Extract the (x, y) coordinate from the center of the cell holding the provided text.  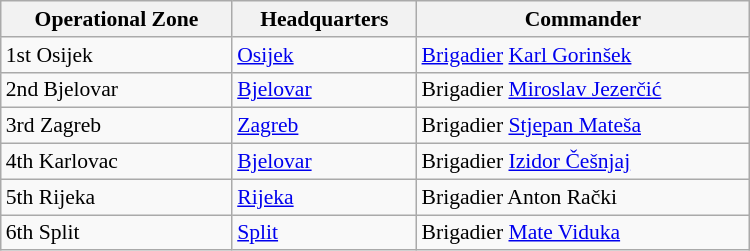
Brigadier Karl Gorinšek (584, 55)
Operational Zone (116, 19)
Osijek (324, 55)
Headquarters (324, 19)
Brigadier Miroslav Jezerčić (584, 90)
4th Karlovac (116, 162)
Commander (584, 19)
2nd Bjelovar (116, 90)
Brigadier Anton Rački (584, 197)
Rijeka (324, 197)
6th Split (116, 233)
Brigadier Izidor Češnjaj (584, 162)
3rd Zagreb (116, 126)
Split (324, 233)
Brigadier Stjepan Mateša (584, 126)
Brigadier Mate Viduka (584, 233)
1st Osijek (116, 55)
Zagreb (324, 126)
5th Rijeka (116, 197)
